Search for the cell housing the specified text and yield its (X, Y) center coordinate. 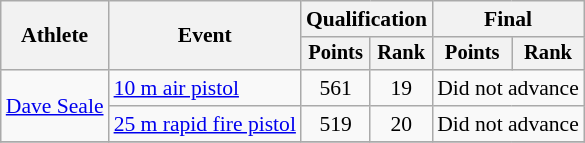
20 (401, 124)
Athlete (55, 36)
519 (336, 124)
Dave Seale (55, 106)
10 m air pistol (205, 88)
561 (336, 88)
Qualification (366, 19)
19 (401, 88)
Event (205, 36)
Final (508, 19)
25 m rapid fire pistol (205, 124)
